Output the (x, y) coordinate of the center of the cell containing the given text.  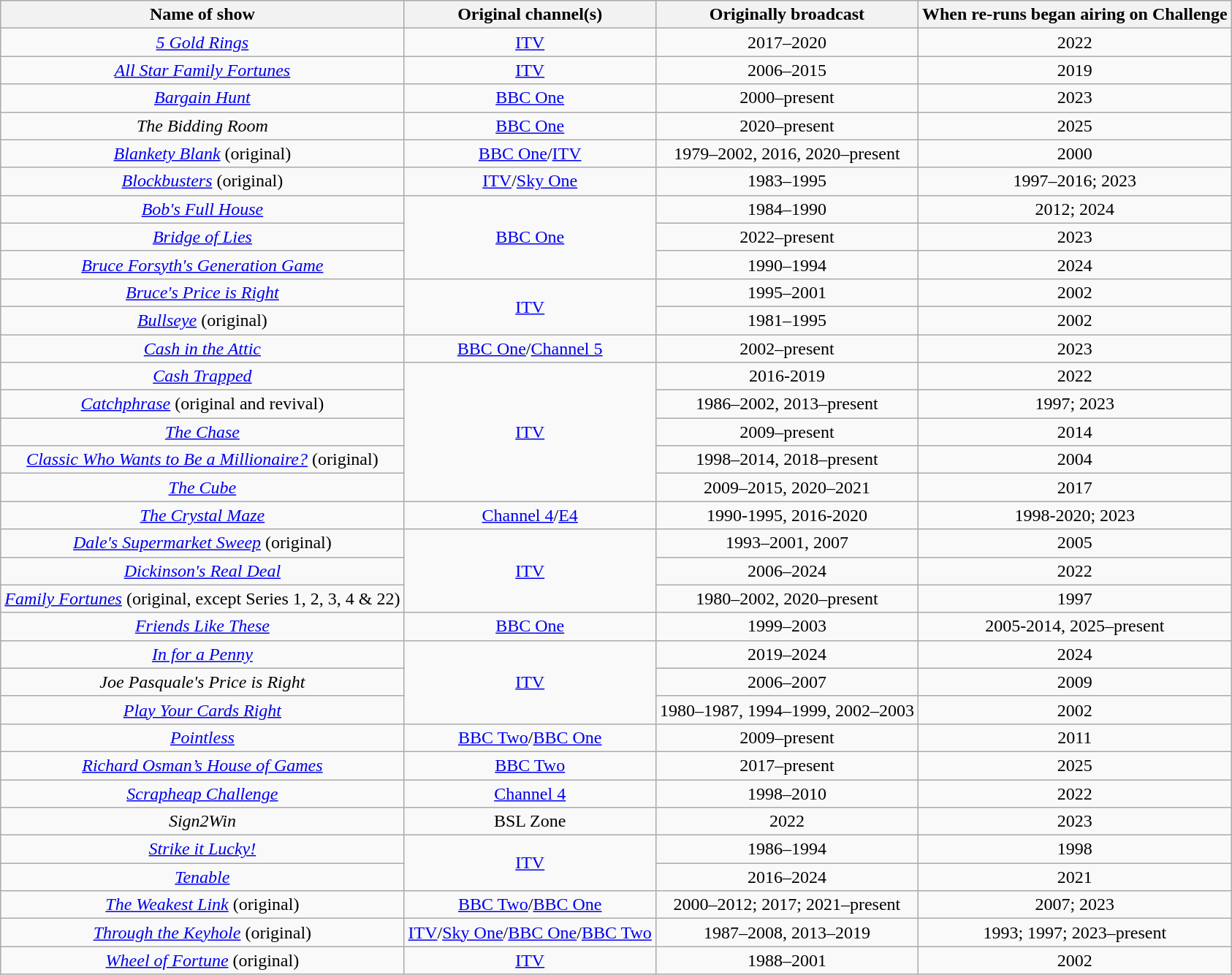
ITV/Sky One (530, 181)
Classic Who Wants to Be a Millionaire? (original) (202, 460)
Cash in the Attic (202, 349)
2000–present (786, 98)
2007; 2023 (1074, 905)
When re-runs began airing on Challenge (1074, 15)
1998-2020; 2023 (1074, 515)
2009–2015, 2020–2021 (786, 487)
Blockbusters (original) (202, 181)
Tenable (202, 877)
1993–2001, 2007 (786, 543)
Channel 4/E4 (530, 515)
Bruce Forsyth's Generation Game (202, 265)
Bob's Full House (202, 209)
Cash Trapped (202, 376)
2014 (1074, 432)
2016-2019 (786, 376)
1986–1994 (786, 849)
2022–present (786, 237)
1997 (1074, 599)
Originally broadcast (786, 15)
All Star Family Fortunes (202, 70)
2020–present (786, 126)
1997–2016; 2023 (1074, 181)
1998–2010 (786, 793)
1998–2014, 2018–present (786, 460)
1990-1995, 2016-2020 (786, 515)
Pointless (202, 737)
Friends Like These (202, 626)
Sign2Win (202, 822)
Joe Pasquale's Price is Right (202, 682)
2002–present (786, 349)
Bridge of Lies (202, 237)
Play Your Cards Right (202, 710)
1987–2008, 2013–2019 (786, 933)
2005-2014, 2025–present (1074, 626)
1990–1994 (786, 265)
Through the Keyhole (original) (202, 933)
2017–2020 (786, 42)
1986–2002, 2013–present (786, 404)
The Bidding Room (202, 126)
Blankety Blank (original) (202, 153)
The Chase (202, 432)
Dale's Supermarket Sweep (original) (202, 543)
1988–2001 (786, 960)
The Weakest Link (original) (202, 905)
Strike it Lucky! (202, 849)
1995–2001 (786, 292)
Channel 4 (530, 793)
2006–2024 (786, 571)
1981–1995 (786, 320)
2006–2007 (786, 682)
1980–2002, 2020–present (786, 599)
BBC Two (530, 765)
Catchphrase (original and revival) (202, 404)
2000–2012; 2017; 2021–present (786, 905)
In for a Penny (202, 654)
2004 (1074, 460)
Bargain Hunt (202, 98)
Original channel(s) (530, 15)
2006–2015 (786, 70)
1997; 2023 (1074, 404)
Richard Osman’s House of Games (202, 765)
1993; 1997; 2023–present (1074, 933)
2021 (1074, 877)
The Crystal Maze (202, 515)
5 Gold Rings (202, 42)
1980–1987, 1994–1999, 2002–2003 (786, 710)
Family Fortunes (original, except Series 1, 2, 3, 4 & 22) (202, 599)
Bullseye (original) (202, 320)
2019–2024 (786, 654)
1979–2002, 2016, 2020–present (786, 153)
2017 (1074, 487)
BBC One/ITV (530, 153)
ITV/Sky One/BBC One/BBC Two (530, 933)
2012; 2024 (1074, 209)
2000 (1074, 153)
2011 (1074, 737)
Wheel of Fortune (original) (202, 960)
1984–1990 (786, 209)
1983–1995 (786, 181)
Dickinson's Real Deal (202, 571)
2016–2024 (786, 877)
BSL Zone (530, 822)
BBC One/Channel 5 (530, 349)
2009 (1074, 682)
1998 (1074, 849)
Name of show (202, 15)
The Cube (202, 487)
2005 (1074, 543)
2017–present (786, 765)
Bruce's Price is Right (202, 292)
1999–2003 (786, 626)
Scrapheap Challenge (202, 793)
2019 (1074, 70)
